Find where the given text appears and provide that cell's center as [x, y] coordinate. 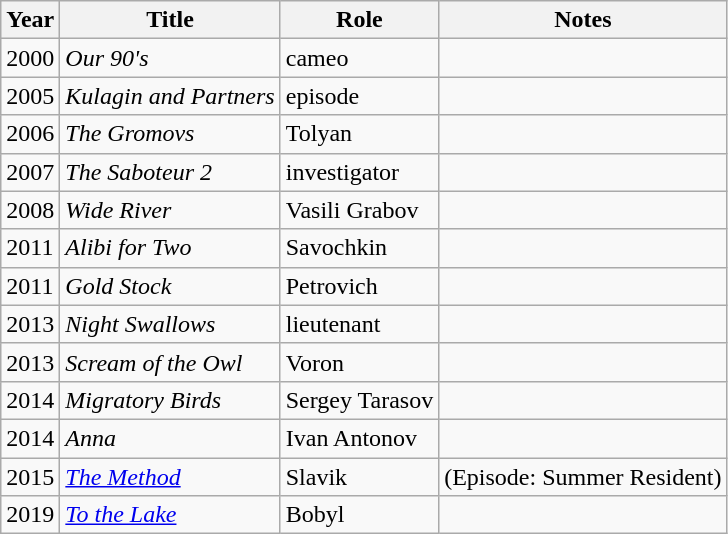
2006 [30, 134]
2007 [30, 172]
Bobyl [359, 515]
Slavik [359, 477]
Ivan Antonov [359, 438]
2008 [30, 210]
lieutenant [359, 324]
Sergey Tarasov [359, 400]
Title [170, 20]
Savochkin [359, 248]
The Saboteur 2 [170, 172]
Voron [359, 362]
Kulagin and Partners [170, 96]
2019 [30, 515]
Role [359, 20]
Wide River [170, 210]
investigator [359, 172]
episode [359, 96]
2005 [30, 96]
The Gromovs [170, 134]
Migratory Вirds [170, 400]
Tolyan [359, 134]
Gold Stock [170, 286]
cameo [359, 58]
Vasili Grabov [359, 210]
Scream of the Owl [170, 362]
Anna [170, 438]
Petrovich [359, 286]
Notes [583, 20]
To the Lake [170, 515]
(Episode: Summer Resident) [583, 477]
Night Swallows [170, 324]
Our 90's [170, 58]
Alibi for Two [170, 248]
Year [30, 20]
2000 [30, 58]
2015 [30, 477]
The Method [170, 477]
